Output the [X, Y] coordinate of the center of the cell containing the given text.  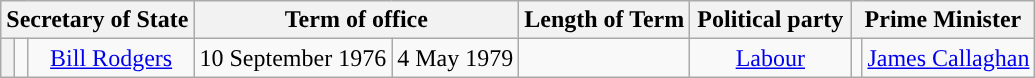
Term of office [356, 20]
4 May 1979 [456, 58]
James Callaghan [948, 58]
Secretary of State [98, 20]
10 September 1976 [293, 58]
Labour [770, 58]
Length of Term [604, 20]
Prime Minister [943, 20]
Political party [770, 20]
Bill Rodgers [111, 58]
